Locate the cell with the specified text and output its [x, y] center coordinate. 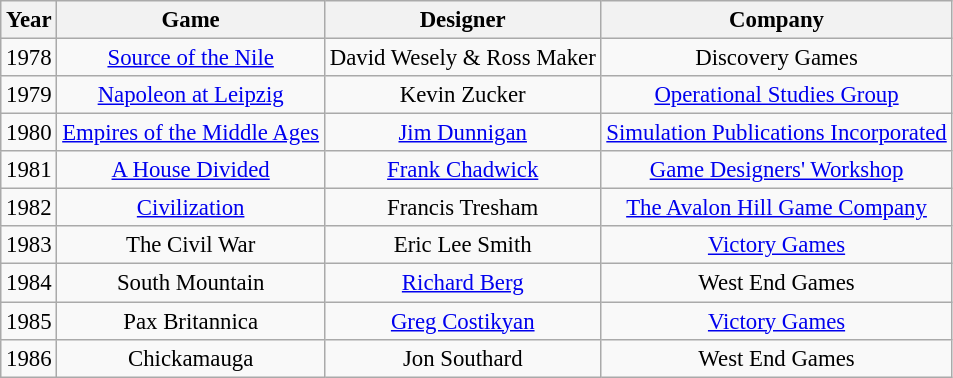
The Avalon Hill Game Company [776, 208]
1986 [29, 358]
Jon Southard [462, 358]
1978 [29, 58]
Simulation Publications Incorporated [776, 133]
Year [29, 20]
Game [190, 20]
Francis Tresham [462, 208]
Frank Chadwick [462, 170]
A House Divided [190, 170]
1984 [29, 283]
Napoleon at Leipzig [190, 95]
Empires of the Middle Ages [190, 133]
Chickamauga [190, 358]
Source of the Nile [190, 58]
Game Designers' Workshop [776, 170]
1981 [29, 170]
David Wesely & Ross Maker [462, 58]
1982 [29, 208]
The Civil War [190, 245]
1980 [29, 133]
Operational Studies Group [776, 95]
1985 [29, 321]
Company [776, 20]
Civilization [190, 208]
1979 [29, 95]
1983 [29, 245]
Jim Dunnigan [462, 133]
South Mountain [190, 283]
Designer [462, 20]
Greg Costikyan [462, 321]
Pax Britannica [190, 321]
Kevin Zucker [462, 95]
Eric Lee Smith [462, 245]
Discovery Games [776, 58]
Richard Berg [462, 283]
